Return [X, Y] of the center of cell containing provided text 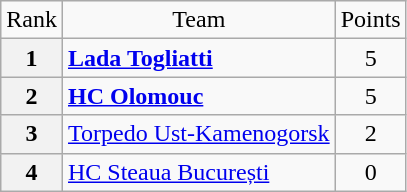
0 [370, 172]
Team [198, 20]
1 [32, 58]
Rank [32, 20]
Lada Togliatti [198, 58]
HC Olomouc [198, 96]
HC Steaua București [198, 172]
4 [32, 172]
3 [32, 134]
Points [370, 20]
Torpedo Ust-Kamenogorsk [198, 134]
